For the text-containing cell, return its midpoint in [X, Y] coordinate format. 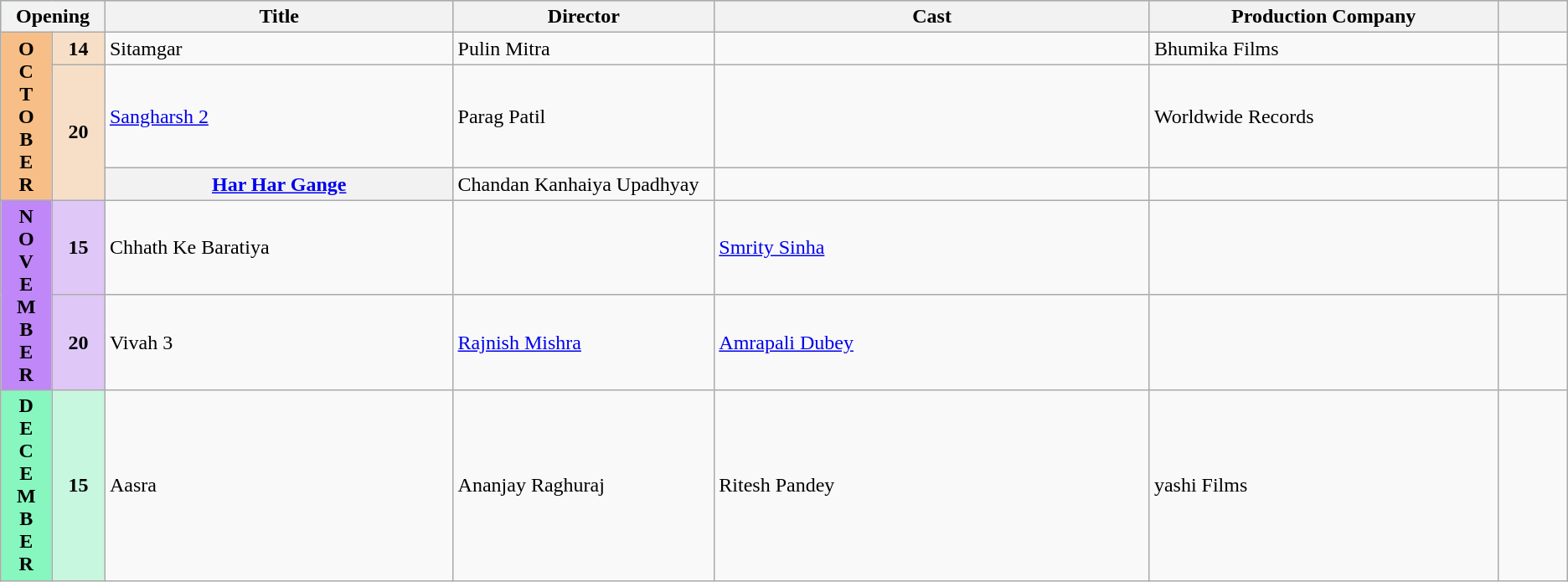
Har Har Gange [279, 184]
Chandan Kanhaiya Upadhyay [584, 184]
OCTOBER [27, 116]
14 [79, 49]
Opening [54, 17]
Parag Patil [584, 116]
Sitamgar [279, 49]
Pulin Mitra [584, 49]
Director [584, 17]
Rajnish Mishra [584, 343]
yashi Films [1323, 486]
Amrapali Dubey [932, 343]
Vivah 3 [279, 343]
Aasra [279, 486]
Bhumika Films [1323, 49]
Sangharsh 2 [279, 116]
Cast [932, 17]
NOVEMBER [27, 295]
Production Company [1323, 17]
Worldwide Records [1323, 116]
DECEMBER [27, 486]
Ritesh Pandey [932, 486]
Chhath Ke Baratiya [279, 248]
Title [279, 17]
Smrity Sinha [932, 248]
Ananjay Raghuraj [584, 486]
